Return (x, y) of the center of cell containing provided text 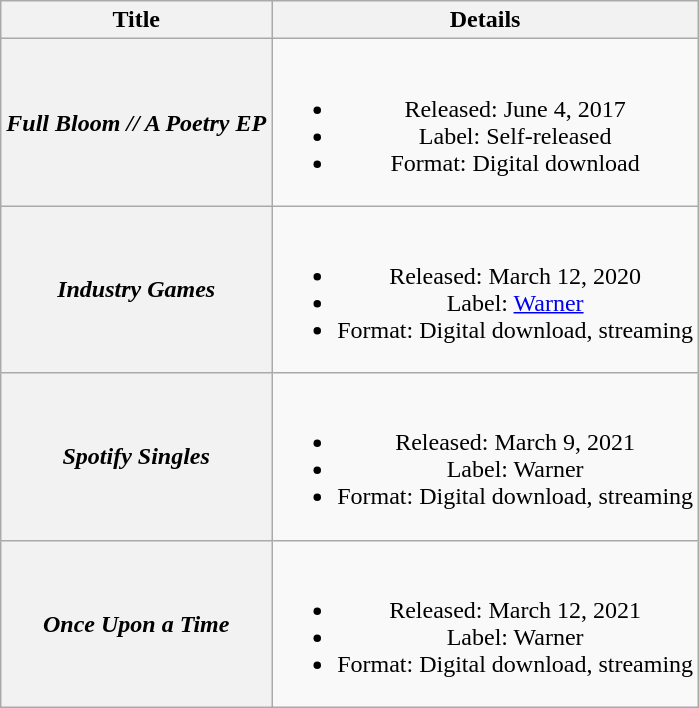
Details (486, 20)
Released: June 4, 2017Label: Self-releasedFormat: Digital download (486, 122)
Released: March 12, 2021Label: WarnerFormat: Digital download, streaming (486, 624)
Released: March 12, 2020Label: WarnerFormat: Digital download, streaming (486, 290)
Full Bloom // A Poetry EP (136, 122)
Once Upon a Time (136, 624)
Released: March 9, 2021Label: WarnerFormat: Digital download, streaming (486, 456)
Title (136, 20)
Spotify Singles (136, 456)
Industry Games (136, 290)
